Find where the given text appears and provide that cell's center as (X, Y) coordinate. 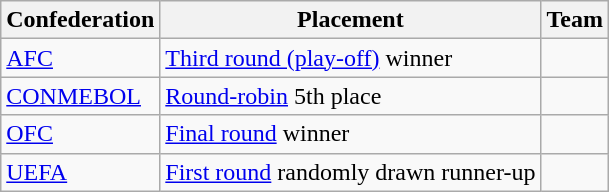
OFC (80, 134)
Placement (350, 20)
AFC (80, 58)
Round-robin 5th place (350, 96)
CONMEBOL (80, 96)
Team (575, 20)
First round randomly drawn runner-up (350, 172)
UEFA (80, 172)
Final round winner (350, 134)
Confederation (80, 20)
Third round (play-off) winner (350, 58)
